Return the [X, Y] coordinate for the center point of the cell that contains the specified text.  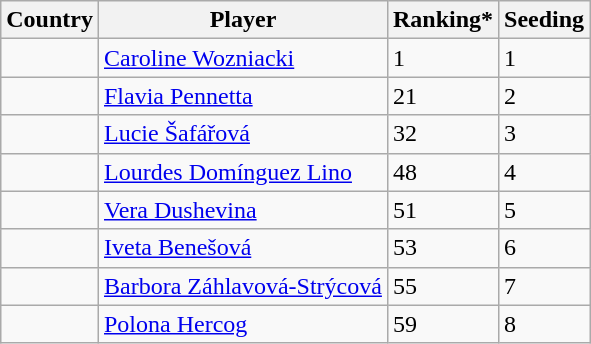
8 [544, 324]
5 [544, 210]
Player [242, 20]
59 [442, 324]
2 [544, 96]
Flavia Pennetta [242, 96]
21 [442, 96]
Polona Hercog [242, 324]
48 [442, 172]
Iveta Benešová [242, 248]
Country [50, 20]
51 [442, 210]
Lourdes Domínguez Lino [242, 172]
7 [544, 286]
Vera Dushevina [242, 210]
4 [544, 172]
Ranking* [442, 20]
Seeding [544, 20]
32 [442, 134]
Barbora Záhlavová-Strýcová [242, 286]
53 [442, 248]
6 [544, 248]
Lucie Šafářová [242, 134]
Caroline Wozniacki [242, 58]
3 [544, 134]
55 [442, 286]
